Extract the (x, y) coordinate from the center of the cell holding the provided text.  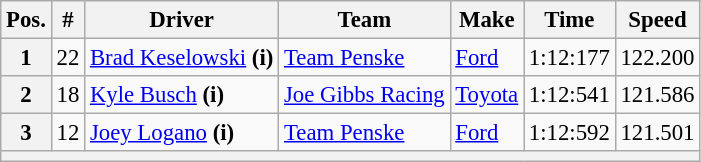
Team (364, 20)
Make (487, 20)
2 (26, 95)
121.586 (658, 95)
121.501 (658, 133)
Kyle Busch (i) (182, 95)
Brad Keselowski (i) (182, 58)
22 (68, 58)
3 (26, 133)
Joey Logano (i) (182, 133)
# (68, 20)
1:12:541 (570, 95)
Driver (182, 20)
Toyota (487, 95)
18 (68, 95)
Joe Gibbs Racing (364, 95)
Pos. (26, 20)
Speed (658, 20)
Time (570, 20)
122.200 (658, 58)
1:12:592 (570, 133)
12 (68, 133)
1:12:177 (570, 58)
1 (26, 58)
